For the text-containing cell, return its midpoint in (x, y) coordinate format. 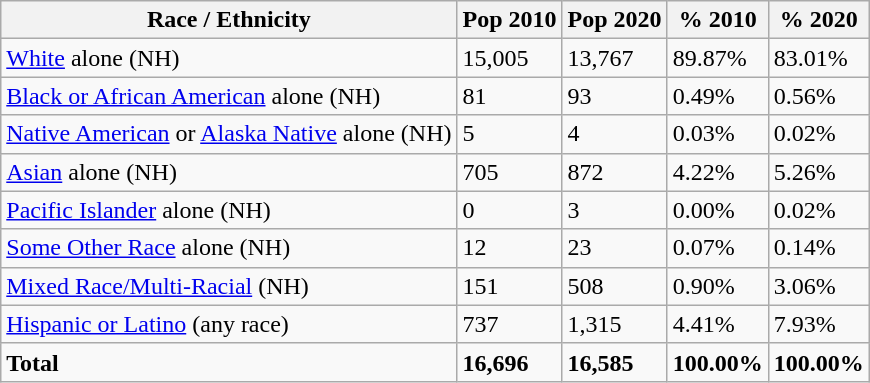
Mixed Race/Multi-Racial (NH) (229, 286)
0.00% (718, 210)
0.03% (718, 134)
0.49% (718, 96)
0.14% (818, 248)
1,315 (614, 324)
Pop 2010 (510, 20)
15,005 (510, 58)
Native American or Alaska Native alone (NH) (229, 134)
23 (614, 248)
5 (510, 134)
151 (510, 286)
89.87% (718, 58)
0.07% (718, 248)
% 2020 (818, 20)
83.01% (818, 58)
5.26% (818, 172)
4 (614, 134)
Pacific Islander alone (NH) (229, 210)
Some Other Race alone (NH) (229, 248)
0 (510, 210)
Total (229, 362)
16,696 (510, 362)
508 (614, 286)
Asian alone (NH) (229, 172)
% 2010 (718, 20)
Black or African American alone (NH) (229, 96)
12 (510, 248)
16,585 (614, 362)
7.93% (818, 324)
0.56% (818, 96)
4.22% (718, 172)
3 (614, 210)
93 (614, 96)
3.06% (818, 286)
737 (510, 324)
705 (510, 172)
White alone (NH) (229, 58)
13,767 (614, 58)
4.41% (718, 324)
872 (614, 172)
Race / Ethnicity (229, 20)
0.90% (718, 286)
81 (510, 96)
Pop 2020 (614, 20)
Hispanic or Latino (any race) (229, 324)
